Return [x, y] of the center of cell containing provided text 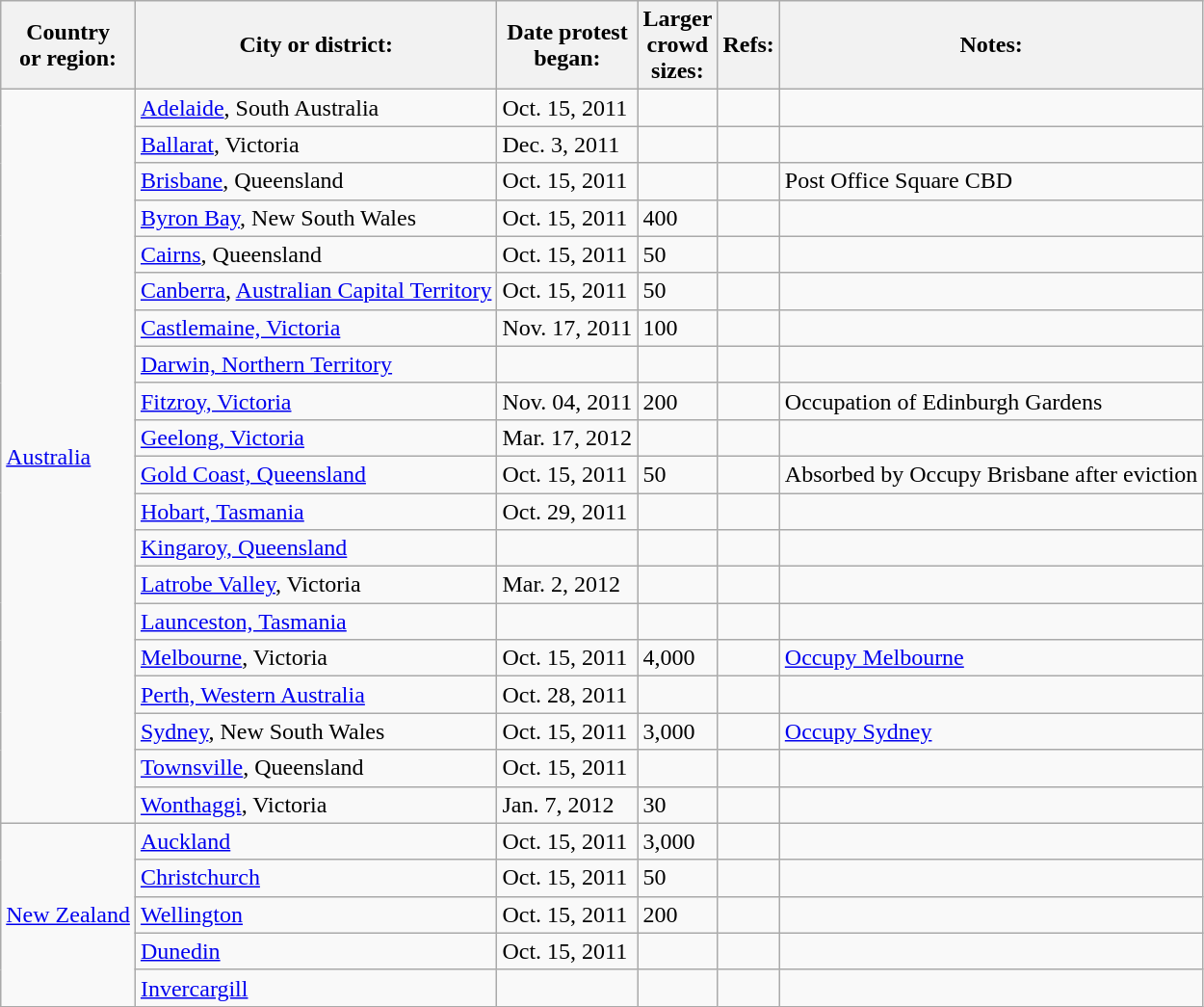
Refs: [748, 45]
Perth, Western Australia [316, 695]
Occupy Melbourne [991, 658]
4,000 [678, 658]
400 [678, 218]
Mar. 17, 2012 [567, 437]
Nov. 17, 2011 [567, 328]
Jan. 7, 2012 [567, 805]
Wellington [316, 914]
Dec. 3, 2011 [567, 145]
Brisbane, Queensland [316, 181]
Cairns, Queensland [316, 254]
Byron Bay, New South Wales [316, 218]
Sydney, New South Wales [316, 731]
100 [678, 328]
Castlemaine, Victoria [316, 328]
Post Office Square CBD [991, 181]
Largercrowdsizes: [678, 45]
Invercargill [316, 988]
Countryor region: [68, 45]
Canberra, Australian Capital Territory [316, 291]
Gold Coast, Queensland [316, 474]
New Zealand [68, 914]
Melbourne, Victoria [316, 658]
Hobart, Tasmania [316, 512]
Auckland [316, 841]
Nov. 04, 2011 [567, 401]
Absorbed by Occupy Brisbane after eviction [991, 474]
Launceston, Tasmania [316, 622]
Notes: [991, 45]
Date protestbegan: [567, 45]
Oct. 28, 2011 [567, 695]
30 [678, 805]
Wonthaggi, Victoria [316, 805]
Occupation of Edinburgh Gardens [991, 401]
Townsville, Queensland [316, 768]
Kingaroy, Queensland [316, 548]
Adelaide, South Australia [316, 108]
Darwin, Northern Territory [316, 364]
Latrobe Valley, Victoria [316, 585]
Geelong, Victoria [316, 437]
Fitzroy, Victoria [316, 401]
Dunedin [316, 951]
Occupy Sydney [991, 731]
Australia [68, 457]
Oct. 29, 2011 [567, 512]
Mar. 2, 2012 [567, 585]
Christchurch [316, 878]
Ballarat, Victoria [316, 145]
City or district: [316, 45]
